Return the (X, Y) coordinate for the center point of the cell that contains the specified text.  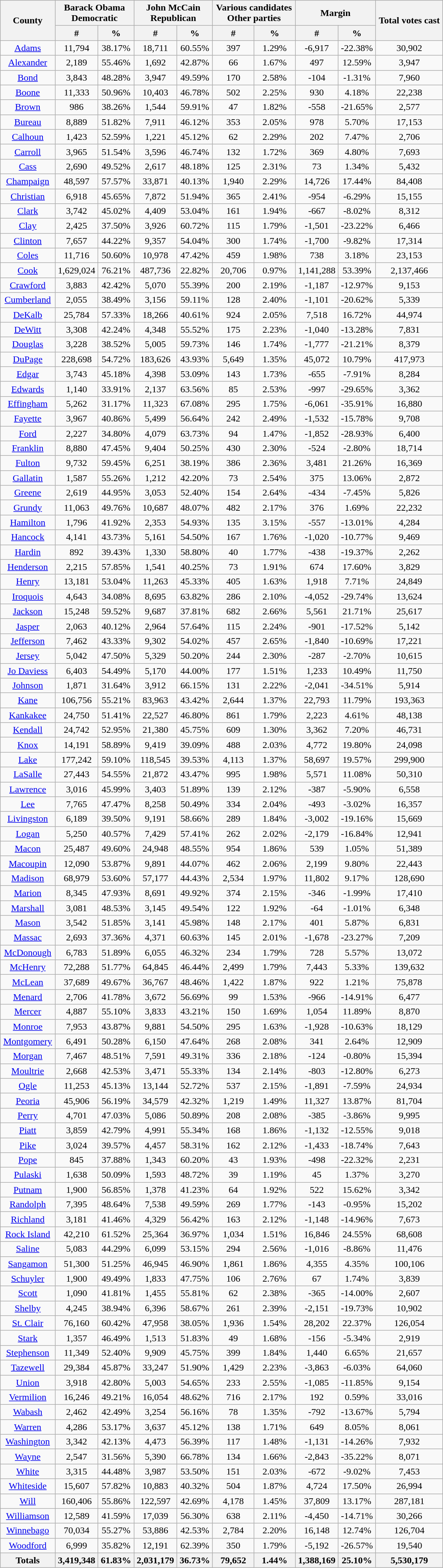
15,202 (409, 1205)
8,345 (76, 893)
-18.74% (357, 1145)
2.56% (275, 1249)
2,199 (317, 863)
192 (317, 1397)
42.80% (116, 1383)
DuPage (28, 359)
Monroe (28, 1027)
Carroll (28, 152)
-1.01% (357, 908)
502 (233, 92)
Woodford (28, 1545)
40.25% (195, 567)
Cumberland (28, 300)
Lake (28, 760)
11,333 (76, 92)
55.39% (195, 285)
Union (28, 1383)
56.85% (116, 1190)
Boone (28, 92)
52.95% (116, 730)
9,404 (155, 448)
Will (28, 1501)
299,900 (409, 760)
8,284 (409, 374)
-13.01% (357, 522)
7,467 (76, 1056)
2,919 (409, 1338)
4,113 (233, 760)
-557 (317, 522)
7,538 (155, 1205)
-13.67% (357, 1412)
11.89% (357, 1012)
1,587 (76, 478)
2.19% (275, 285)
-1,678 (317, 938)
59.73% (195, 344)
-524 (317, 448)
21.26% (357, 463)
3,228 (76, 344)
63.82% (195, 596)
128,690 (409, 878)
11,716 (76, 256)
163 (233, 1219)
57.85% (116, 567)
3,542 (76, 923)
Morgan (28, 1056)
2.76% (275, 1279)
1.47% (275, 434)
386 (233, 463)
2,607 (409, 1293)
-12.97% (357, 285)
84,408 (409, 181)
261 (233, 1308)
3,024 (76, 1145)
193,363 (409, 700)
-104 (317, 78)
19.57% (357, 760)
-1,187 (317, 285)
Williamson (28, 1516)
401 (317, 923)
48,138 (409, 715)
3,987 (155, 1471)
Piatt (28, 1130)
24,934 (409, 1086)
1.82% (275, 107)
58.89% (116, 745)
40.61% (195, 315)
22.82% (195, 270)
Jackson (28, 611)
42,210 (76, 1234)
6,558 (409, 789)
28,202 (317, 1323)
25,617 (409, 611)
39.53% (195, 760)
2.24% (275, 626)
978 (317, 122)
4,355 (317, 1264)
-15.78% (357, 418)
18,266 (155, 315)
3,672 (155, 997)
72,288 (76, 967)
14,191 (76, 745)
39.50% (116, 819)
33.91% (116, 389)
38.19% (195, 463)
375 (317, 478)
5,339 (409, 300)
-14.26% (357, 1442)
2,262 (409, 552)
1,140 (76, 389)
14,726 (317, 181)
16,369 (409, 463)
-655 (317, 374)
1.71% (275, 1427)
Franklin (28, 448)
5.70% (357, 122)
Gallatin (28, 478)
45.02% (116, 211)
1,388,169 (317, 1560)
Effingham (28, 404)
-14.91% (357, 997)
48.62% (195, 1397)
53.15% (195, 1249)
-9.82% (357, 241)
341 (317, 1041)
40 (233, 552)
9,891 (155, 863)
43.87% (116, 1027)
McLean (28, 982)
3,637 (155, 1427)
31.17% (116, 404)
Christian (28, 196)
59.45% (116, 463)
-1,433 (317, 1145)
11,253 (76, 1086)
50.89% (195, 1115)
2,137,466 (409, 270)
2,031,179 (155, 1560)
Coles (28, 256)
139 (233, 789)
3,315 (76, 1471)
9,302 (155, 641)
289 (233, 819)
47.75% (195, 1279)
-3.02% (357, 804)
Johnson (28, 686)
9,357 (155, 241)
Pike (28, 1145)
12,941 (409, 834)
42.49% (116, 1412)
47.03% (116, 1115)
Henry (28, 582)
41.23% (195, 1190)
497 (317, 63)
-1,700 (317, 241)
4,079 (155, 434)
25,364 (155, 1234)
37.81% (195, 611)
62.39% (195, 1545)
70,034 (76, 1531)
1,796 (76, 522)
2,693 (76, 938)
Saline (28, 1249)
Cook (28, 270)
6,403 (76, 670)
143 (233, 374)
1,871 (76, 686)
48.55% (195, 848)
Whiteside (28, 1486)
128 (233, 300)
2.22% (275, 686)
53,886 (155, 1531)
4,457 (155, 1145)
-6.03% (357, 1367)
5,649 (233, 359)
45.87% (116, 1367)
DeWitt (28, 330)
46,731 (409, 730)
1,422 (233, 982)
42.42% (116, 285)
36.97% (195, 1234)
43.73% (116, 537)
5,432 (409, 166)
-35.91% (357, 404)
54.55% (116, 774)
3,859 (76, 1130)
10.79% (357, 359)
-14.00% (357, 1293)
5,005 (155, 344)
-1,501 (317, 226)
122 (233, 908)
21,872 (155, 774)
6,400 (409, 434)
4,178 (233, 1501)
LaSalle (28, 774)
46.44% (195, 967)
67.08% (195, 404)
9,687 (155, 611)
2,644 (233, 700)
Champaign (28, 181)
177 (233, 670)
716 (233, 1397)
11,323 (155, 404)
-287 (317, 656)
-803 (317, 1071)
-2,179 (317, 834)
48.18% (195, 166)
54.49% (116, 670)
6,783 (76, 952)
24.55% (357, 1234)
Schuyler (28, 1279)
76.21% (116, 270)
11,349 (76, 1353)
5,083 (76, 1249)
42.69% (195, 1501)
638 (233, 1516)
8,258 (155, 804)
-28.93% (357, 434)
1,861 (233, 1264)
56.30% (195, 1516)
154 (233, 493)
135 (233, 522)
5,826 (409, 493)
-14.71% (357, 1516)
6,477 (409, 997)
-1,016 (317, 1249)
-7.59% (357, 1086)
Montgomery (28, 1041)
5,086 (155, 1115)
16,148 (317, 1531)
Jasper (28, 626)
16,246 (76, 1397)
3,965 (76, 152)
5,561 (317, 611)
22,238 (409, 92)
4,724 (317, 1486)
4.61% (357, 715)
9,708 (409, 418)
7,395 (76, 1205)
2,462 (76, 1412)
728 (317, 952)
Calhoun (28, 137)
56.19% (116, 1101)
2.25% (275, 92)
85 (233, 389)
-3,863 (317, 1367)
56.16% (195, 1412)
7,443 (317, 967)
374 (233, 893)
50.49% (195, 804)
353 (233, 122)
1.21% (357, 982)
5,499 (155, 418)
2,231 (409, 1160)
336 (233, 1056)
21,380 (155, 730)
53.60% (116, 878)
50,310 (409, 774)
122,597 (155, 1501)
48.51% (116, 1056)
-498 (317, 1160)
50.20% (195, 656)
1.53% (275, 997)
42.87% (195, 63)
202 (317, 137)
64,060 (409, 1367)
60.42% (116, 1323)
49.60% (116, 848)
13,624 (409, 596)
21.71% (357, 611)
2.58% (275, 78)
5.33% (357, 967)
Knox (28, 745)
19.80% (357, 745)
31.56% (116, 1457)
2.36% (275, 463)
50.60% (116, 256)
Bureau (28, 122)
7,453 (409, 1471)
47.50% (116, 656)
Adams (28, 48)
117 (233, 1442)
18,714 (409, 448)
-3.86% (357, 1115)
48.64% (116, 1205)
-7.91% (357, 374)
2.38% (275, 1293)
-17.52% (357, 626)
139,632 (409, 967)
4,371 (155, 938)
46.49% (116, 1338)
41.46% (116, 1219)
-1,132 (317, 1130)
3,743 (76, 374)
-5,192 (317, 1545)
16,054 (155, 1397)
2.39% (275, 1308)
37.36% (116, 938)
1.75% (275, 404)
-4,450 (317, 1516)
106,756 (76, 700)
2.18% (275, 1056)
365 (233, 196)
31.64% (116, 686)
3,883 (76, 285)
Macon (28, 848)
5,070 (155, 285)
39.09% (195, 745)
John McCainRepublican (173, 13)
3,833 (155, 1012)
Totals (28, 1560)
954 (233, 848)
24,948 (155, 848)
51.25% (116, 1264)
26,994 (409, 1486)
8,889 (76, 122)
51.77% (116, 967)
145 (233, 938)
Lee (28, 804)
1,378 (155, 1190)
9,995 (409, 1115)
51,389 (409, 848)
9,153 (409, 285)
Pulaski (28, 1175)
59.91% (195, 107)
Hamilton (28, 522)
15,394 (409, 1056)
12,090 (76, 863)
10,687 (155, 508)
17,039 (155, 1516)
43.93% (195, 359)
16,846 (317, 1234)
268 (233, 1041)
38.17% (116, 48)
Logan (28, 834)
17,314 (409, 241)
-7.45% (357, 493)
40.86% (116, 418)
Macoupin (28, 863)
51.85% (116, 923)
12.74% (357, 1531)
Iroquois (28, 596)
11,750 (409, 670)
924 (233, 315)
57.41% (195, 834)
5,250 (76, 834)
15,155 (409, 196)
430 (233, 448)
56.69% (195, 997)
-2.70% (357, 656)
2.31% (275, 166)
-667 (317, 211)
2.14% (275, 1071)
8,071 (409, 1457)
13,181 (76, 582)
4,245 (76, 1308)
1.97% (275, 878)
34,579 (155, 1101)
1.91% (275, 567)
45.98% (195, 923)
16.72% (357, 315)
9,191 (155, 819)
1,330 (155, 552)
10,403 (155, 92)
-20.62% (357, 300)
63.73% (195, 434)
33,871 (155, 181)
8,695 (155, 596)
49 (233, 1338)
Crawford (28, 285)
1,212 (155, 478)
39.57% (116, 1145)
1,513 (155, 1338)
11,802 (317, 878)
Shelby (28, 1308)
37,689 (76, 982)
3,081 (76, 908)
6,099 (155, 1249)
44.48% (116, 1471)
2,425 (76, 226)
12,909 (409, 1041)
Menard (28, 997)
-21.21% (357, 344)
Hardin (28, 552)
-6,061 (317, 404)
126,054 (409, 1323)
37.88% (116, 1160)
-2,041 (317, 686)
7,209 (409, 938)
Margin (335, 13)
930 (317, 92)
-558 (317, 107)
-4,052 (317, 596)
4,284 (409, 522)
Henderson (28, 567)
-3,002 (317, 819)
Kendall (28, 730)
67 (317, 1279)
118,545 (155, 760)
51,300 (76, 1264)
42.24% (116, 330)
4,772 (317, 745)
47,958 (155, 1323)
1,219 (233, 1101)
Greene (28, 493)
922 (317, 982)
6,918 (76, 196)
Bond (28, 78)
53.17% (116, 1427)
5,914 (409, 686)
5,142 (409, 626)
DeKalb (28, 315)
8,691 (155, 893)
3,181 (76, 1219)
6.65% (357, 1353)
334 (233, 804)
-385 (317, 1115)
3,926 (155, 226)
17.50% (357, 1486)
24,098 (409, 745)
24,750 (76, 715)
2.54% (275, 478)
38.26% (116, 107)
17,153 (409, 122)
Mercer (28, 1012)
17,221 (409, 641)
-19.73% (357, 1308)
19,540 (409, 1545)
46,945 (155, 1264)
22,443 (409, 863)
2.10% (275, 596)
-2.80% (357, 448)
-792 (317, 1412)
2,499 (233, 967)
5,390 (155, 1457)
59.10% (116, 760)
-12.80% (357, 1071)
49.52% (116, 166)
57.64% (195, 626)
57.82% (116, 1486)
30,902 (409, 48)
1.19% (275, 1175)
Marion (28, 893)
Randolph (28, 1205)
49.76% (116, 508)
-1,085 (317, 1383)
228,698 (76, 359)
131 (233, 686)
-901 (317, 626)
47 (233, 107)
13.17% (357, 1501)
51.90% (195, 1367)
15,248 (76, 611)
Scott (28, 1293)
1,054 (317, 1012)
94 (233, 434)
1,455 (155, 1293)
6,466 (409, 226)
51.94% (195, 196)
Fulton (28, 463)
9,881 (155, 1027)
3.18% (357, 256)
3,156 (155, 300)
-143 (317, 1205)
Perry (28, 1115)
41.59% (116, 1516)
55.86% (116, 1501)
369 (317, 152)
2,690 (76, 166)
1,692 (155, 63)
30,266 (409, 1516)
-8.86% (357, 1249)
4,409 (155, 211)
462 (233, 863)
Fayette (28, 418)
2,055 (76, 300)
Hancock (28, 537)
11,476 (409, 1249)
649 (317, 1427)
399 (233, 1353)
51.83% (195, 1338)
417,973 (409, 359)
4,329 (155, 1219)
78 (233, 1412)
Mason (28, 923)
1.44% (275, 1560)
20,706 (233, 270)
55.46% (116, 63)
-11.85% (357, 1383)
37,809 (317, 1501)
7,673 (409, 1219)
0.59% (357, 1397)
34.80% (116, 434)
1,629,024 (76, 270)
68,608 (409, 1234)
Ogle (28, 1086)
45,072 (317, 359)
57,177 (155, 878)
2,619 (76, 493)
986 (76, 107)
-22.32% (357, 1160)
10,902 (409, 1308)
150 (233, 1012)
36.73% (195, 1560)
41.78% (116, 997)
49.67% (116, 982)
55.81% (195, 1293)
294 (233, 1249)
1,423 (76, 137)
609 (233, 730)
8,379 (409, 344)
6,189 (76, 819)
2.53% (275, 389)
2,784 (233, 1531)
-1,840 (317, 641)
44.43% (195, 878)
45.33% (195, 582)
3,053 (155, 493)
170 (233, 78)
Clark (28, 211)
54.04% (195, 241)
22,527 (155, 715)
25,784 (76, 315)
-19.37% (357, 552)
13.06% (357, 478)
6,396 (155, 1308)
-16.84% (357, 834)
1,141,288 (317, 270)
2,215 (76, 567)
13.87% (357, 1101)
4,701 (76, 1115)
57.57% (116, 181)
-438 (317, 552)
-5.90% (357, 789)
55.34% (195, 1130)
6,150 (155, 1041)
234 (233, 952)
-19.16% (357, 819)
35.82% (116, 1545)
-10.77% (357, 537)
242 (233, 418)
522 (317, 1190)
54.72% (116, 359)
11,794 (76, 48)
4.80% (357, 152)
25.10% (357, 1560)
48.72% (195, 1175)
40.32% (195, 1486)
3,419,348 (76, 1560)
57.33% (116, 315)
7,591 (155, 1056)
25,487 (76, 848)
17.60% (357, 567)
51.82% (116, 122)
7,765 (76, 804)
539 (317, 848)
4,887 (76, 1012)
376 (317, 508)
-0.80% (357, 1056)
2.06% (275, 863)
-365 (317, 1293)
845 (76, 1160)
-26.57% (357, 1545)
9.17% (357, 878)
-156 (317, 1338)
15,669 (409, 819)
39 (233, 1175)
58.31% (195, 1145)
1.29% (275, 48)
Kankakee (28, 715)
52.59% (116, 137)
2.55% (275, 1383)
-14.96% (357, 1219)
1.72% (275, 152)
16,880 (409, 404)
3,839 (409, 1279)
7,831 (409, 330)
40.57% (116, 834)
8,880 (76, 448)
5.87% (357, 923)
457 (233, 641)
64 (233, 1190)
2.01% (275, 938)
3,829 (409, 567)
49.92% (195, 893)
45.65% (116, 196)
47.42% (195, 256)
1.34% (357, 166)
58.80% (195, 552)
1.76% (275, 537)
22.37% (357, 1323)
5,170 (155, 670)
Edgar (28, 374)
8,312 (409, 211)
2.40% (275, 300)
175 (233, 330)
161 (233, 211)
38.52% (116, 344)
33,247 (155, 1367)
Lawrence (28, 789)
24,742 (76, 730)
11,327 (317, 1101)
162 (233, 1145)
5,262 (76, 404)
Marshall (28, 908)
Rock Island (28, 1234)
13,072 (409, 952)
286 (233, 596)
54.65% (195, 1383)
3,596 (155, 152)
7,911 (155, 122)
6,999 (76, 1545)
47.93% (116, 893)
7,872 (155, 196)
1,357 (76, 1338)
39.43% (116, 552)
18,711 (155, 48)
100,106 (409, 1264)
44.29% (116, 1249)
47.47% (116, 804)
200 (233, 285)
-1,777 (317, 344)
-1,928 (317, 1027)
-6.29% (357, 196)
9,154 (409, 1383)
Various candidatesOther parties (254, 13)
9,909 (155, 1353)
132 (233, 152)
23,153 (409, 256)
1,544 (155, 107)
-346 (317, 893)
29,384 (76, 1367)
3.15% (275, 522)
49.54% (195, 908)
-8.02% (357, 211)
1.93% (275, 1160)
2.49% (275, 418)
Douglas (28, 344)
63.56% (195, 389)
6,831 (409, 923)
682 (233, 611)
2,872 (409, 478)
1,936 (233, 1323)
11,263 (155, 582)
-34.51% (357, 686)
Moultrie (28, 1071)
738 (317, 256)
49.31% (195, 1056)
2,137 (155, 389)
12,191 (155, 1545)
12,589 (76, 1516)
-1,148 (317, 1219)
397 (233, 48)
17.44% (357, 181)
7,693 (409, 152)
49.21% (116, 1397)
59.11% (195, 300)
8.05% (357, 1427)
7,643 (409, 1145)
4,643 (76, 596)
3,308 (76, 330)
1,343 (155, 1160)
-493 (317, 804)
Edwards (28, 389)
861 (233, 715)
46.80% (195, 715)
995 (233, 774)
51.54% (116, 152)
2.66% (275, 611)
-954 (317, 196)
Warren (28, 1427)
48.07% (195, 508)
9,419 (155, 745)
-10.69% (357, 641)
5,161 (155, 537)
2.04% (275, 804)
27,443 (76, 774)
674 (317, 567)
50.25% (195, 448)
53.39% (357, 270)
2.20% (275, 1531)
1.66% (275, 1457)
64,845 (155, 967)
-22.38% (357, 48)
38.49% (116, 300)
41.92% (116, 522)
Jo Daviess (28, 670)
1.73% (275, 374)
3,918 (76, 1383)
7,953 (76, 1027)
12.59% (357, 63)
Livingston (28, 819)
1,940 (233, 181)
9.80% (357, 863)
83,963 (155, 700)
10,615 (409, 656)
-10.63% (357, 1027)
55.27% (116, 1531)
41.81% (116, 1293)
Stephenson (28, 1353)
5,042 (76, 656)
48,597 (76, 181)
Richland (28, 1219)
St. Clair (28, 1323)
48.46% (195, 982)
46.12% (195, 122)
-672 (317, 1471)
3,141 (155, 923)
68,979 (76, 878)
40.12% (116, 626)
1,440 (317, 1353)
Clay (28, 226)
1,233 (317, 670)
17,410 (409, 893)
-124 (317, 1056)
138 (233, 1427)
37.50% (116, 226)
50.28% (116, 1041)
-1,131 (317, 1442)
146 (233, 344)
County (28, 20)
44.07% (195, 863)
2,353 (155, 522)
300 (233, 241)
5,571 (317, 774)
45.18% (116, 374)
3,270 (409, 1175)
168 (233, 1130)
1,541 (155, 567)
4,473 (155, 1442)
76,160 (76, 1323)
66.15% (195, 686)
55.26% (116, 478)
125 (233, 166)
38.05% (195, 1323)
1.45% (275, 1501)
45,906 (76, 1101)
52.72% (195, 1086)
Madison (28, 878)
24,849 (409, 582)
13,144 (155, 1086)
487,736 (155, 270)
-23.27% (357, 938)
1.48% (275, 1442)
-1.99% (357, 893)
-9.02% (357, 1471)
56.64% (195, 418)
7.47% (357, 137)
21,657 (409, 1353)
9,469 (409, 537)
7,518 (317, 315)
53.50% (195, 1471)
2,063 (76, 626)
350 (233, 1545)
2.11% (275, 1516)
3,843 (76, 78)
49.49% (116, 1279)
459 (233, 256)
6,348 (409, 908)
2,227 (76, 434)
2,617 (155, 166)
Total votes cast (409, 20)
Vermilion (28, 1397)
33,016 (409, 1397)
42.13% (116, 1442)
54.02% (195, 641)
-1,040 (317, 330)
1.94% (275, 211)
Tazewell (28, 1367)
44.95% (116, 493)
50.96% (116, 92)
-1.31% (357, 78)
151 (233, 1471)
Ford (28, 434)
48.53% (116, 908)
-5.34% (357, 1338)
Barack ObamaDemocratic (94, 13)
60.72% (195, 226)
Winnebago (28, 1531)
233 (233, 1383)
Grundy (28, 508)
53.09% (195, 374)
7,960 (409, 78)
58,697 (317, 760)
1.49% (275, 1101)
537 (233, 1086)
3,016 (76, 789)
40.13% (195, 181)
44.22% (116, 241)
60.63% (195, 938)
-434 (317, 493)
-387 (317, 789)
Pope (28, 1160)
7,932 (409, 1442)
58.67% (195, 1308)
504 (233, 1486)
43.33% (116, 641)
106 (233, 1279)
61.52% (116, 1234)
-29.74% (357, 596)
10.49% (357, 670)
6,273 (409, 1071)
10,883 (155, 1486)
75,878 (409, 982)
42.79% (116, 1130)
-0.95% (357, 1205)
7.20% (357, 730)
-12.55% (357, 1130)
2,189 (76, 63)
3,471 (155, 1071)
99 (233, 997)
8,061 (409, 1427)
3,145 (155, 908)
45.99% (116, 789)
46.90% (195, 1264)
-1,891 (317, 1086)
16,357 (409, 804)
48.28% (116, 78)
-64 (317, 908)
183,626 (155, 359)
5,794 (409, 1412)
262 (233, 834)
-23.22% (357, 226)
Stark (28, 1338)
11.08% (357, 774)
2,534 (233, 878)
Jersey (28, 656)
405 (233, 582)
58.66% (195, 819)
3,742 (76, 211)
-21.65% (357, 107)
43.47% (195, 774)
2,668 (76, 1071)
1.30% (275, 730)
79,652 (233, 1560)
34.08% (116, 596)
55.52% (195, 330)
61.83% (116, 1560)
244 (233, 656)
38.94% (116, 1308)
50.09% (116, 1175)
59.52% (116, 611)
Massac (28, 938)
1,034 (233, 1234)
56.42% (195, 1219)
42.32% (195, 1101)
66 (233, 63)
Sangamon (28, 1264)
McHenry (28, 967)
3,481 (317, 463)
46.32% (195, 952)
7,429 (155, 834)
148 (233, 923)
66.78% (195, 1457)
55.10% (116, 1012)
-35.22% (357, 1457)
36,767 (155, 982)
10,978 (155, 256)
-6,917 (317, 48)
488 (233, 745)
53.87% (116, 863)
22,232 (409, 508)
3,403 (155, 789)
126,704 (409, 1531)
-1,020 (317, 537)
15.62% (357, 1190)
22,793 (317, 700)
6,251 (155, 463)
1,429 (233, 1367)
1,833 (155, 1279)
44,974 (409, 315)
Jefferson (28, 641)
1,090 (76, 1293)
167 (233, 537)
-1,852 (317, 434)
2,577 (409, 107)
-2,151 (317, 1308)
287,181 (409, 1501)
56.39% (195, 1442)
43.21% (195, 1012)
9,732 (76, 463)
892 (76, 552)
6,491 (76, 1041)
11,063 (76, 508)
4.35% (357, 1264)
Kane (28, 700)
43.42% (195, 700)
4.18% (357, 92)
Wayne (28, 1457)
1.54% (275, 1323)
3,254 (155, 1412)
-1,532 (317, 418)
Brown (28, 107)
2,547 (76, 1457)
54.93% (195, 522)
482 (233, 508)
7,462 (76, 641)
3,912 (155, 686)
-29.65% (357, 389)
45.13% (116, 1086)
44.00% (195, 670)
1,221 (155, 137)
-13.28% (357, 330)
3,967 (76, 418)
Washington (28, 1442)
1,593 (155, 1175)
269 (233, 1205)
51.41% (116, 715)
2.41% (275, 196)
-997 (317, 389)
11.79% (357, 700)
Peoria (28, 1101)
55.21% (116, 700)
2.02% (275, 834)
-2,843 (317, 1457)
47.64% (195, 1041)
18,129 (409, 1027)
46.74% (195, 152)
Alexander (28, 63)
5.57% (357, 952)
46.78% (195, 92)
1,918 (317, 582)
6,055 (155, 952)
5,003 (155, 1383)
7.71% (357, 582)
-966 (317, 997)
4,991 (155, 1130)
4,398 (155, 374)
McDonough (28, 952)
81,704 (409, 1101)
-1,101 (317, 300)
2,223 (317, 715)
208 (233, 1115)
45 (317, 1175)
2,964 (155, 626)
2.65% (275, 641)
7,657 (76, 241)
Clinton (28, 241)
5,530,179 (409, 1560)
1.67% (275, 63)
177,242 (76, 760)
60.20% (195, 1160)
1.05% (357, 848)
43 (233, 1160)
1,638 (76, 1175)
4,141 (76, 537)
42.20% (195, 478)
15,607 (76, 1486)
Putnam (28, 1190)
1.68% (275, 1338)
Cass (28, 166)
4,348 (155, 330)
4,286 (76, 1427)
5,329 (155, 656)
9,018 (409, 1130)
0.97% (275, 270)
White (28, 1471)
55.33% (195, 1071)
160,406 (76, 1501)
Wabash (28, 1412)
8,870 (409, 1012)
60.55% (195, 48)
47.45% (116, 448)
